Provide the (X, Y) coordinate of the cell's center where the given text is located.  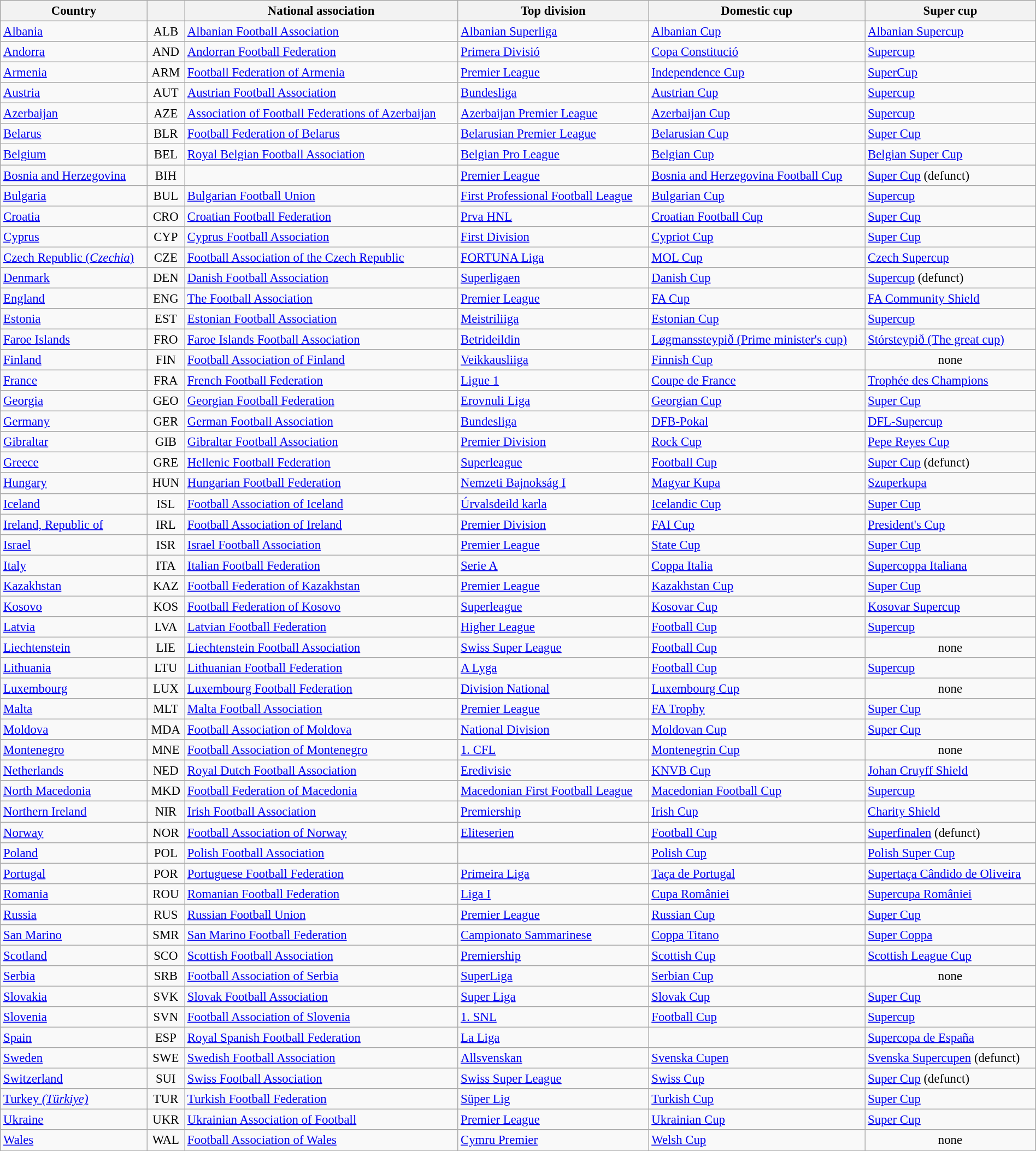
BUL (166, 196)
Turkish Football Federation (321, 1099)
Cymru Premier (553, 1141)
Greece (74, 463)
Svenska Cupen (757, 1058)
DFL-Supercup (951, 422)
Royal Dutch Football Association (321, 771)
Latvia (74, 627)
Rock Cup (757, 442)
CZE (166, 257)
Coppa Italia (757, 565)
Faroe Islands Football Association (321, 339)
Bulgaria (74, 196)
Szuperkupa (951, 483)
Bosnia and Herzegovina Football Cup (757, 175)
Finnish Cup (757, 360)
Polish Super Cup (951, 853)
Irish Cup (757, 812)
Macedonian Football Cup (757, 792)
La Liga (553, 1038)
National Division (553, 730)
Romania (74, 894)
Albanian Superliga (553, 32)
AZE (166, 114)
BIH (166, 175)
State Cup (757, 545)
San Marino Football Federation (321, 935)
Bulgarian Football Union (321, 196)
North Macedonia (74, 792)
Iceland (74, 504)
Swiss Football Association (321, 1079)
Austrian Cup (757, 93)
Belgium (74, 155)
Football Association of Norway (321, 833)
FA Community Shield (951, 298)
Portugal (74, 873)
Meistriliiga (553, 319)
Belarusian Premier League (553, 134)
Domestic cup (757, 11)
Austrian Football Association (321, 93)
France (74, 381)
Croatian Football Cup (757, 216)
Serie A (553, 565)
Finland (74, 360)
Eliteserien (553, 833)
Nemzeti Bajnokság I (553, 483)
TUR (166, 1099)
Football Federation of Belarus (321, 134)
DEN (166, 278)
RUS (166, 914)
Croatia (74, 216)
FORTUNA Liga (553, 257)
Supercopa de España (951, 1038)
Stórsteypið (The great cup) (951, 339)
Super cup (951, 11)
Cupa României (757, 894)
Primeira Liga (553, 873)
Higher League (553, 627)
Georgia (74, 401)
Georgian Football Federation (321, 401)
Macedonian First Football League (553, 792)
A Lyga (553, 668)
Football Association of Serbia (321, 976)
ESP (166, 1038)
Lithuanian Football Federation (321, 668)
NIR (166, 812)
Irish Football Association (321, 812)
Moldovan Cup (757, 730)
ALB (166, 32)
Danish Football Association (321, 278)
Superfinalen (defunct) (951, 833)
Slovenia (74, 1017)
Betrideildin (553, 339)
Taça de Portugal (757, 873)
Russian Cup (757, 914)
KOS (166, 606)
KAZ (166, 586)
Icelandic Cup (757, 504)
Løgmanssteypið (Prime minister's cup) (757, 339)
Allsvenskan (553, 1058)
Portuguese Football Federation (321, 873)
SVK (166, 996)
Azerbaijan Cup (757, 114)
Trophée des Champions (951, 381)
LVA (166, 627)
Scottish Football Association (321, 955)
Hungarian Football Federation (321, 483)
Scotland (74, 955)
Norway (74, 833)
AUT (166, 93)
Prva HNL (553, 216)
Italian Football Federation (321, 565)
Netherlands (74, 771)
Estonian Football Association (321, 319)
Football Association of Slovenia (321, 1017)
NOR (166, 833)
Coppa Titano (757, 935)
EST (166, 319)
MLT (166, 709)
Luxembourg Cup (757, 689)
ENG (166, 298)
Azerbaijan Premier League (553, 114)
ISL (166, 504)
Cyprus Football Association (321, 237)
First Professional Football League (553, 196)
Kazakhstan Cup (757, 586)
Serbian Cup (757, 976)
Swedish Football Association (321, 1058)
NED (166, 771)
Belarusian Cup (757, 134)
Football Association of Montenegro (321, 750)
GIB (166, 442)
KNVB Cup (757, 771)
Spain (74, 1038)
Football Association of Iceland (321, 504)
AND (166, 52)
LTU (166, 668)
Superligaen (553, 278)
FRA (166, 381)
Top division (553, 11)
Association of Football Federations of Azerbaijan (321, 114)
LUX (166, 689)
MNE (166, 750)
MDA (166, 730)
Denmark (74, 278)
Liechtenstein Football Association (321, 647)
Campionato Sammarinese (553, 935)
Montenegrin Cup (757, 750)
Supercupa României (951, 894)
FA Cup (757, 298)
Serbia (74, 976)
Primera Divisió (553, 52)
Wales (74, 1141)
Úrvalsdeild karla (553, 504)
Russia (74, 914)
Copa Constitució (757, 52)
Slovak Football Association (321, 996)
MKD (166, 792)
Football Association of Ireland (321, 524)
Luxembourg (74, 689)
Football Federation of Armenia (321, 73)
Polish Football Association (321, 853)
Liga I (553, 894)
GER (166, 422)
Süper Lig (553, 1099)
San Marino (74, 935)
Charity Shield (951, 812)
Cypriot Cup (757, 237)
Scottish Cup (757, 955)
Football Association of Wales (321, 1141)
Gibraltar Football Association (321, 442)
Poland (74, 853)
Lithuania (74, 668)
Country (74, 11)
Estonian Cup (757, 319)
Danish Cup (757, 278)
Football Federation of Kosovo (321, 606)
Belarus (74, 134)
Albanian Supercup (951, 32)
England (74, 298)
Israel (74, 545)
Gibraltar (74, 442)
1. CFL (553, 750)
Sweden (74, 1058)
Estonia (74, 319)
BEL (166, 155)
Liechtenstein (74, 647)
POL (166, 853)
Kazakhstan (74, 586)
Royal Belgian Football Association (321, 155)
Kosovar Supercup (951, 606)
Supertaça Cândido de Oliveira (951, 873)
Hellenic Football Federation (321, 463)
CYP (166, 237)
Independence Cup (757, 73)
Erovnuli Liga (553, 401)
Turkish Cup (757, 1099)
Russian Football Union (321, 914)
Cyprus (74, 237)
ITA (166, 565)
Luxembourg Football Federation (321, 689)
Ukrainian Association of Football (321, 1120)
SMR (166, 935)
Belgian Super Cup (951, 155)
MOL Cup (757, 257)
Latvian Football Federation (321, 627)
Austria (74, 93)
Bosnia and Herzegovina (74, 175)
ISR (166, 545)
Ukrainian Cup (757, 1120)
Magyar Kupa (757, 483)
Royal Spanish Football Federation (321, 1038)
The Football Association (321, 298)
President's Cup (951, 524)
SWE (166, 1058)
Bulgarian Cup (757, 196)
Kosovar Cup (757, 606)
FAI Cup (757, 524)
Football Association of Moldova (321, 730)
Johan Cruyff Shield (951, 771)
First Division (553, 237)
Supercoppa Italiana (951, 565)
Czech Supercup (951, 257)
POR (166, 873)
Romanian Football Federation (321, 894)
Slovak Cup (757, 996)
Malta Football Association (321, 709)
Belgian Cup (757, 155)
DFB-Pokal (757, 422)
Football Federation of Kazakhstan (321, 586)
Czech Republic (Czechia) (74, 257)
Faroe Islands (74, 339)
SRB (166, 976)
Andorra (74, 52)
Pepe Reyes Cup (951, 442)
Turkey (Türkiye) (74, 1099)
Ireland, Republic of (74, 524)
CRO (166, 216)
Croatian Football Federation (321, 216)
Kosovo (74, 606)
Azerbaijan (74, 114)
ROU (166, 894)
SuperLiga (553, 976)
German Football Association (321, 422)
WAL (166, 1141)
Slovakia (74, 996)
Belgian Pro League (553, 155)
Welsh Cup (757, 1141)
Supercup (defunct) (951, 278)
Italy (74, 565)
French Football Federation (321, 381)
Swiss Cup (757, 1079)
Northern Ireland (74, 812)
Armenia (74, 73)
Svenska Supercupen (defunct) (951, 1058)
Eredivisie (553, 771)
SUI (166, 1079)
Division National (553, 689)
SCO (166, 955)
BLR (166, 134)
Veikkausliiga (553, 360)
Super Coppa (951, 935)
ARM (166, 73)
HUN (166, 483)
Football Association of Finland (321, 360)
GRE (166, 463)
SuperCup (951, 73)
Malta (74, 709)
Germany (74, 422)
Hungary (74, 483)
Moldova (74, 730)
Scottish League Cup (951, 955)
Albanian Football Association (321, 32)
Georgian Cup (757, 401)
Israel Football Association (321, 545)
UKR (166, 1120)
SVN (166, 1017)
GEO (166, 401)
1. SNL (553, 1017)
FIN (166, 360)
FA Trophy (757, 709)
Polish Cup (757, 853)
Ukraine (74, 1120)
Albanian Cup (757, 32)
LIE (166, 647)
Football Federation of Macedonia (321, 792)
Andorran Football Federation (321, 52)
Switzerland (74, 1079)
IRL (166, 524)
Montenegro (74, 750)
Ligue 1 (553, 381)
FRO (166, 339)
Coupe de France (757, 381)
National association (321, 11)
Super Liga (553, 996)
Football Association of the Czech Republic (321, 257)
Albania (74, 32)
